Return the (X, Y) coordinate for the center point of the cell that contains the specified text.  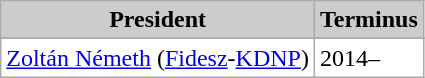
Terminus (368, 20)
2014– (368, 58)
Zoltán Németh (Fidesz-KDNP) (158, 58)
President (158, 20)
